Search for the cell housing the specified text and yield its [X, Y] center coordinate. 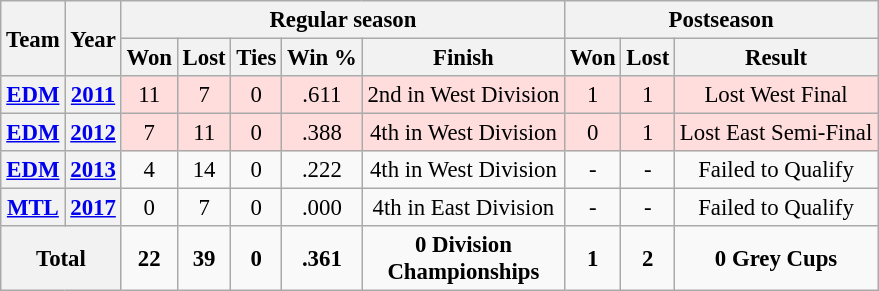
MTL [33, 208]
Year [93, 38]
Ties [256, 58]
.361 [322, 258]
39 [204, 258]
.222 [322, 170]
Lost East Semi-Final [776, 133]
Postseason [722, 20]
Team [33, 38]
Lost West Final [776, 95]
2012 [93, 133]
2nd in West Division [464, 95]
Result [776, 58]
.388 [322, 133]
2017 [93, 208]
0 Grey Cups [776, 258]
Win % [322, 58]
0 DivisionChampionships [464, 258]
Total [61, 258]
14 [204, 170]
2013 [93, 170]
22 [149, 258]
.000 [322, 208]
2011 [93, 95]
4 [149, 170]
4th in East Division [464, 208]
Regular season [343, 20]
.611 [322, 95]
2 [648, 258]
Finish [464, 58]
